Return the (x, y) coordinate for the center point of the cell that contains the specified text.  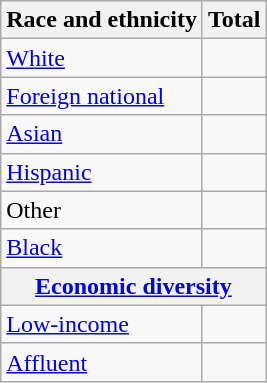
Hispanic (102, 172)
White (102, 58)
Affluent (102, 362)
Black (102, 248)
Low-income (102, 324)
Other (102, 210)
Economic diversity (134, 286)
Total (234, 20)
Race and ethnicity (102, 20)
Asian (102, 134)
Foreign national (102, 96)
